Find where the given text appears and provide that cell's center as (x, y) coordinate. 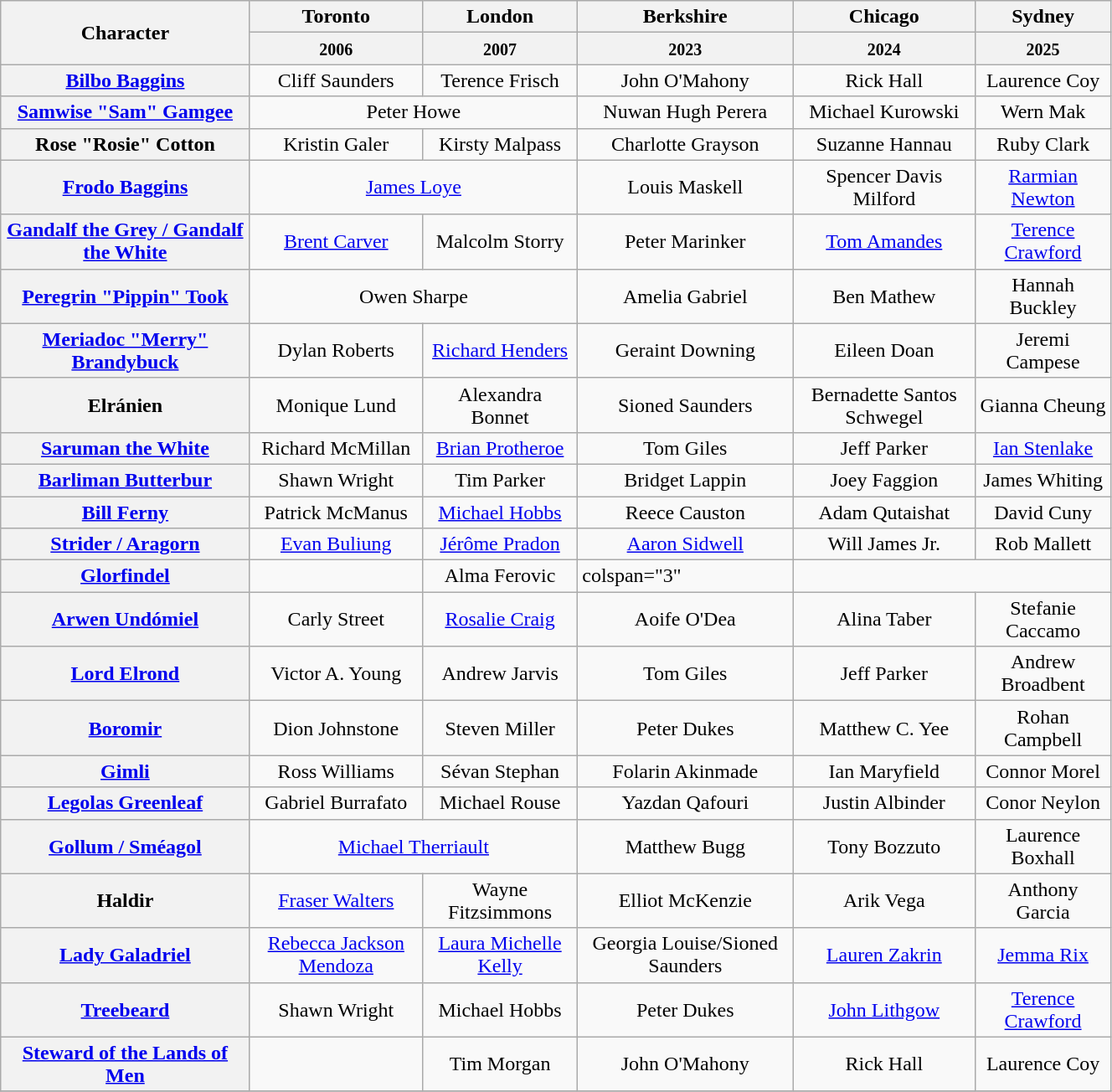
Adam Qutaishat (884, 512)
Richard Henders (499, 350)
Strider / Aragorn (126, 544)
Bernadette Santos Schwegel (884, 405)
Owen Sharpe (414, 296)
Alexandra Bonnet (499, 405)
Geraint Downing (685, 350)
Toronto (336, 17)
Steven Miller (499, 729)
Aaron Sidwell (685, 544)
Anthony Garcia (1043, 901)
Jemma Rix (1043, 955)
Rebecca Jackson Mendoza (336, 955)
Reece Causton (685, 512)
Barliman Butterbur (126, 480)
Lord Elrond (126, 673)
2006 (336, 49)
2024 (884, 49)
Sioned Saunders (685, 405)
2025 (1043, 49)
Michael Rouse (499, 803)
David Cuny (1043, 512)
Ian Maryfield (884, 771)
James Loye (414, 188)
Laura Michelle Kelly (499, 955)
Character (126, 33)
Kirsty Malpass (499, 144)
Ben Mathew (884, 296)
Arik Vega (884, 901)
Carly Street (336, 620)
Ross Williams (336, 771)
Rarmian Newton (1043, 188)
Rob Mallett (1043, 544)
Will James Jr. (884, 544)
Boromir (126, 729)
Sydney (1043, 17)
Kristin Galer (336, 144)
Ruby Clark (1043, 144)
Alina Taber (884, 620)
Tim Morgan (499, 1064)
Laurence Boxhall (1043, 846)
Lady Galadriel (126, 955)
Steward of the Lands of Men (126, 1064)
Eileen Doan (884, 350)
Treebeard (126, 1010)
Brent Carver (336, 241)
Louis Maskell (685, 188)
Hannah Buckley (1043, 296)
Tim Parker (499, 480)
Brian Protheroe (499, 448)
James Whiting (1043, 480)
Suzanne Hannau (884, 144)
Andrew Jarvis (499, 673)
Fraser Walters (336, 901)
Charlotte Grayson (685, 144)
Tom Amandes (884, 241)
Monique Lund (336, 405)
Stefanie Caccamo (1043, 620)
Bilbo Baggins (126, 80)
Matthew C. Yee (884, 729)
Conor Neylon (1043, 803)
Glorfindel (126, 576)
Peregrin "Pippin" Took (126, 296)
Rosalie Craig (499, 620)
Andrew Broadbent (1043, 673)
Legolas Greenleaf (126, 803)
Alma Ferovic (499, 576)
Michael Therriault (414, 846)
Malcolm Storry (499, 241)
Arwen Undómiel (126, 620)
Samwise "Sam" Gamgee (126, 112)
Folarin Akinmade (685, 771)
Patrick McManus (336, 512)
Evan Buliung (336, 544)
Sévan Stephan (499, 771)
Frodo Baggins (126, 188)
Dion Johnstone (336, 729)
John Lithgow (884, 1010)
Matthew Bugg (685, 846)
2007 (499, 49)
Peter Marinker (685, 241)
Michael Kurowski (884, 112)
London (499, 17)
Meriadoc "Merry" Brandybuck (126, 350)
Bill Ferny (126, 512)
colspan="3" (685, 576)
Gianna Cheung (1043, 405)
Chicago (884, 17)
Bridget Lappin (685, 480)
Nuwan Hugh Perera (685, 112)
2023 (685, 49)
Cliff Saunders (336, 80)
Ian Stenlake (1043, 448)
Jeremi Campese (1043, 350)
Saruman the White (126, 448)
Dylan Roberts (336, 350)
Lauren Zakrin (884, 955)
Justin Albinder (884, 803)
Yazdan Qafouri (685, 803)
Richard McMillan (336, 448)
Gimli (126, 771)
Rohan Campbell (1043, 729)
Connor Morel (1043, 771)
Tony Bozzuto (884, 846)
Wern Mak (1043, 112)
Peter Howe (414, 112)
Gollum / Sméagol (126, 846)
Wayne Fitzsimmons (499, 901)
Terence Frisch (499, 80)
Jérôme Pradon (499, 544)
Aoife O'Dea (685, 620)
Joey Faggion (884, 480)
Rose "Rosie" Cotton (126, 144)
Amelia Gabriel (685, 296)
Gandalf the Grey / Gandalf the White (126, 241)
Haldir (126, 901)
Elránien (126, 405)
Georgia Louise/Sioned Saunders (685, 955)
Gabriel Burrafato (336, 803)
Victor A. Young (336, 673)
Berkshire (685, 17)
Spencer Davis Milford (884, 188)
Elliot McKenzie (685, 901)
